Identify which cell holds the provided text, then report its [X, Y] central coordinate. 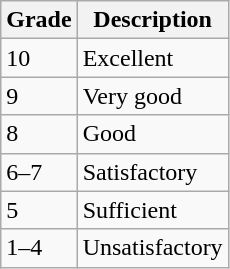
9 [39, 96]
10 [39, 58]
8 [39, 134]
1–4 [39, 248]
Description [152, 20]
6–7 [39, 172]
Sufficient [152, 210]
Unsatisfactory [152, 248]
Satisfactory [152, 172]
Grade [39, 20]
Excellent [152, 58]
Good [152, 134]
5 [39, 210]
Very good [152, 96]
